Return the [x, y] coordinate for the center point of the cell that contains the specified text.  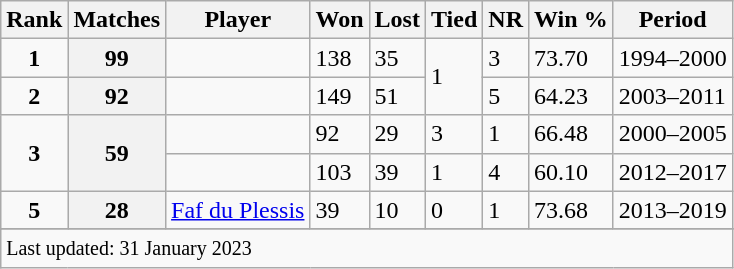
Lost [397, 20]
Matches [117, 20]
2003–2011 [672, 96]
28 [117, 210]
2 [34, 96]
NR [506, 20]
73.70 [572, 58]
51 [397, 96]
103 [340, 172]
10 [397, 210]
Won [340, 20]
4 [506, 172]
29 [397, 134]
60.10 [572, 172]
Win % [572, 20]
Period [672, 20]
64.23 [572, 96]
2012–2017 [672, 172]
2000–2005 [672, 134]
Tied [454, 20]
66.48 [572, 134]
Last updated: 31 January 2023 [366, 248]
Player [238, 20]
99 [117, 58]
Faf du Plessis [238, 210]
59 [117, 153]
138 [340, 58]
149 [340, 96]
35 [397, 58]
0 [454, 210]
2013–2019 [672, 210]
1994–2000 [672, 58]
Rank [34, 20]
73.68 [572, 210]
